Determine the [x, y] coordinate at the center of the cell enclosing the given text.  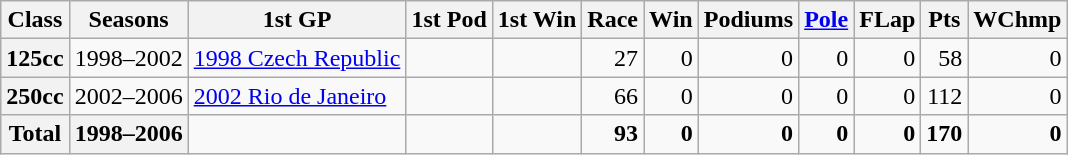
1st Win [537, 20]
Class [35, 20]
2002–2006 [128, 96]
170 [944, 134]
2002 Rio de Janeiro [297, 96]
112 [944, 96]
66 [613, 96]
125cc [35, 58]
Pole [826, 20]
Seasons [128, 20]
1st Pod [449, 20]
Pts [944, 20]
Race [613, 20]
27 [613, 58]
1998–2006 [128, 134]
250cc [35, 96]
1998–2002 [128, 58]
1998 Czech Republic [297, 58]
93 [613, 134]
1st GP [297, 20]
58 [944, 58]
Podiums [748, 20]
Win [672, 20]
WChmp [1018, 20]
Total [35, 134]
FLap [888, 20]
